Locate the cell with the specified text and output its [X, Y] center coordinate. 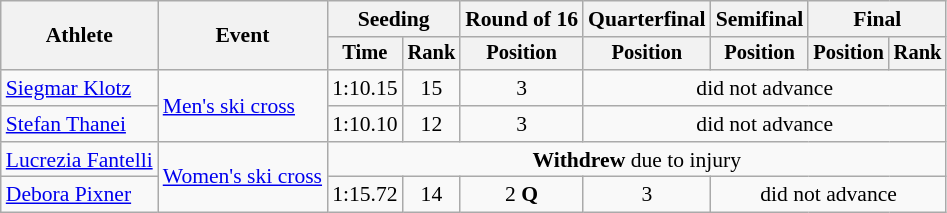
Siegmar Klotz [80, 88]
14 [432, 195]
Athlete [80, 36]
15 [432, 88]
Event [242, 36]
Stefan Thanei [80, 124]
Debora Pixner [80, 195]
12 [432, 124]
Final [877, 19]
Lucrezia Fantelli [80, 160]
Women's ski cross [242, 178]
1:15.72 [364, 195]
Quarterfinal [647, 19]
Time [364, 54]
Semifinal [760, 19]
2 Q [522, 195]
Round of 16 [522, 19]
Men's ski cross [242, 106]
Seeding [394, 19]
1:10.10 [364, 124]
Withdrew due to injury [636, 160]
1:10.15 [364, 88]
